Detect which cell encompasses the target text, then output its (X, Y) center coordinate. 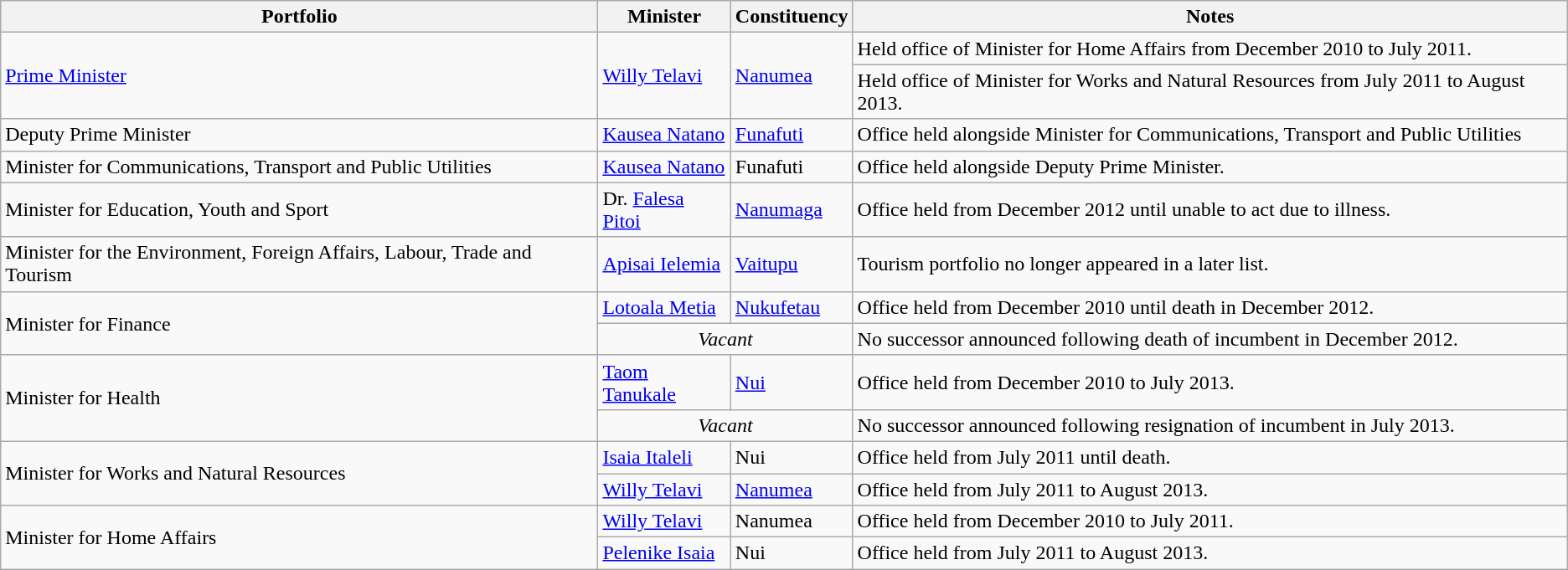
Minister for Finance (300, 323)
Held office of Minister for Works and Natural Resources from July 2011 to August 2013. (1210, 92)
Deputy Prime Minister (300, 135)
Minister for Education, Youth and Sport (300, 209)
Pelenike Isaia (664, 553)
Office held from December 2010 to July 2011. (1210, 521)
No successor announced following death of incumbent in December 2012. (1210, 339)
Office held from December 2012 until unable to act due to illness. (1210, 209)
Prime Minister (300, 75)
Minister for Works and Natural Resources (300, 473)
Minister (664, 17)
Vaitupu (792, 264)
Lotoala Metia (664, 307)
Office held from December 2010 until death in December 2012. (1210, 307)
Portfolio (300, 17)
Held office of Minister for Home Affairs from December 2010 to July 2011. (1210, 49)
Apisai Ielemia (664, 264)
Constituency (792, 17)
Office held alongside Deputy Prime Minister. (1210, 167)
Office held alongside Minister for Communications, Transport and Public Utilities (1210, 135)
Nukufetau (792, 307)
Notes (1210, 17)
Taom Tanukale (664, 382)
Minister for the Environment, Foreign Affairs, Labour, Trade and Tourism (300, 264)
Office held from December 2010 to July 2013. (1210, 382)
Nanumaga (792, 209)
Isaia Italeli (664, 457)
Minister for Communications, Transport and Public Utilities (300, 167)
No successor announced following resignation of incumbent in July 2013. (1210, 425)
Minister for Health (300, 398)
Minister for Home Affairs (300, 537)
Tourism portfolio no longer appeared in a later list. (1210, 264)
Dr. Falesa Pitoi (664, 209)
Office held from July 2011 until death. (1210, 457)
